Search for the cell housing the specified text and yield its (x, y) center coordinate. 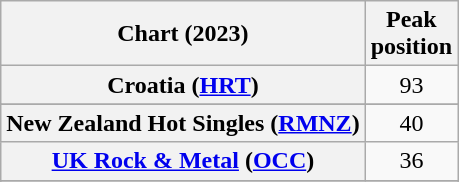
Peakposition (411, 34)
93 (411, 85)
Croatia (HRT) (183, 85)
UK Rock & Metal (OCC) (183, 161)
Chart (2023) (183, 34)
36 (411, 161)
40 (411, 123)
New Zealand Hot Singles (RMNZ) (183, 123)
